Pinpoint the cell where the given text exists, returning its (X, Y) midpoint coordinate. 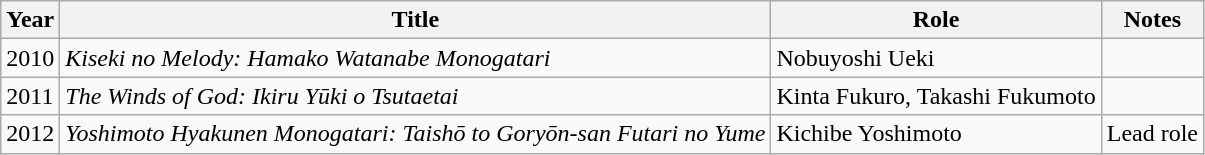
Lead role (1152, 134)
Notes (1152, 20)
Kichibe Yoshimoto (936, 134)
2011 (30, 96)
The Winds of God: Ikiru Yūki o Tsutaetai (416, 96)
Title (416, 20)
Nobuyoshi Ueki (936, 58)
2010 (30, 58)
Year (30, 20)
Yoshimoto Hyakunen Monogatari: Taishō to Goryōn-san Futari no Yume (416, 134)
Role (936, 20)
Kinta Fukuro, Takashi Fukumoto (936, 96)
Kiseki no Melody: Hamako Watanabe Monogatari (416, 58)
2012 (30, 134)
